Scan for the cell matching the given text and deliver its [X, Y] coordinate at center. 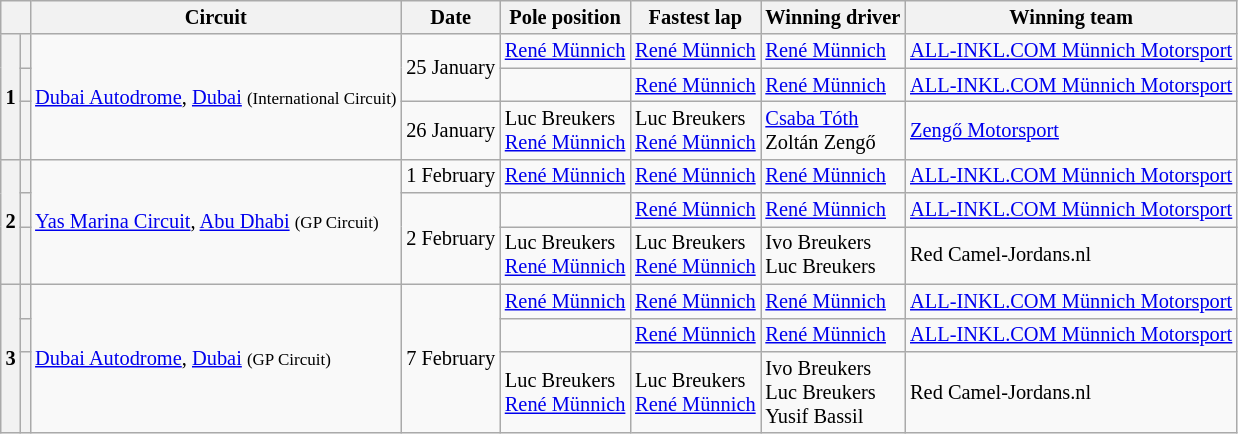
2 [11, 222]
Ivo Breukers Luc Breukers [832, 255]
Csaba Tóth Zoltán Zengő [832, 130]
Circuit [216, 17]
Ivo Breukers Luc Breukers Yusif Bassil [832, 392]
Pole position [565, 17]
Yas Marina Circuit, Abu Dhabi (GP Circuit) [216, 222]
1 [11, 96]
Fastest lap [695, 17]
26 January [450, 130]
Winning team [1071, 17]
1 February [450, 176]
Date [450, 17]
Zengő Motorsport [1071, 130]
Winning driver [832, 17]
25 January [450, 68]
Dubai Autodrome, Dubai (International Circuit) [216, 96]
Dubai Autodrome, Dubai (GP Circuit) [216, 358]
7 February [450, 358]
2 February [450, 238]
3 [11, 358]
